From the cell containing the given text, extract its center point as (X, Y) coordinate. 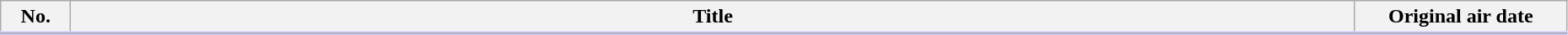
No. (35, 17)
Title (713, 17)
Original air date (1461, 17)
